Determine the [X, Y] coordinate at the center of the cell enclosing the given text.  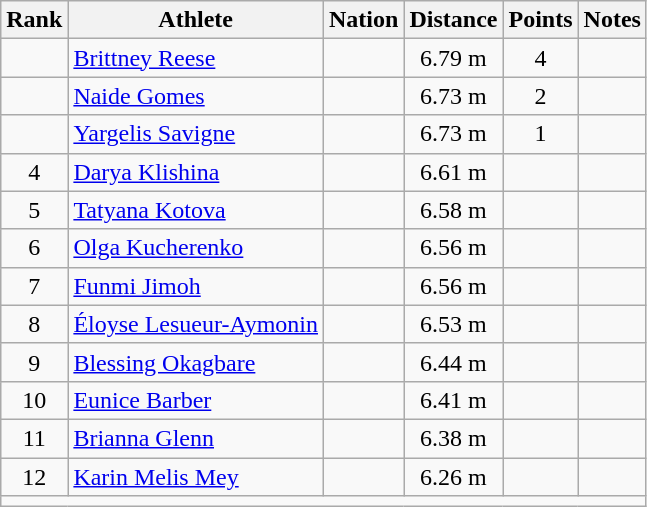
Yargelis Savigne [196, 134]
11 [34, 438]
6.53 m [454, 324]
10 [34, 400]
Eunice Barber [196, 400]
Notes [612, 20]
Funmi Jimoh [196, 286]
Blessing Okagbare [196, 362]
6.44 m [454, 362]
6.38 m [454, 438]
2 [540, 96]
9 [34, 362]
6.41 m [454, 400]
Tatyana Kotova [196, 210]
Éloyse Lesueur-Aymonin [196, 324]
6 [34, 248]
6.61 m [454, 172]
6.26 m [454, 477]
Rank [34, 20]
Karin Melis Mey [196, 477]
Brittney Reese [196, 58]
Distance [454, 20]
12 [34, 477]
8 [34, 324]
1 [540, 134]
Points [540, 20]
7 [34, 286]
6.58 m [454, 210]
Naide Gomes [196, 96]
Nation [364, 20]
Athlete [196, 20]
6.79 m [454, 58]
Darya Klishina [196, 172]
Olga Kucherenko [196, 248]
Brianna Glenn [196, 438]
5 [34, 210]
